From the cell containing the given text, extract its center point as [x, y] coordinate. 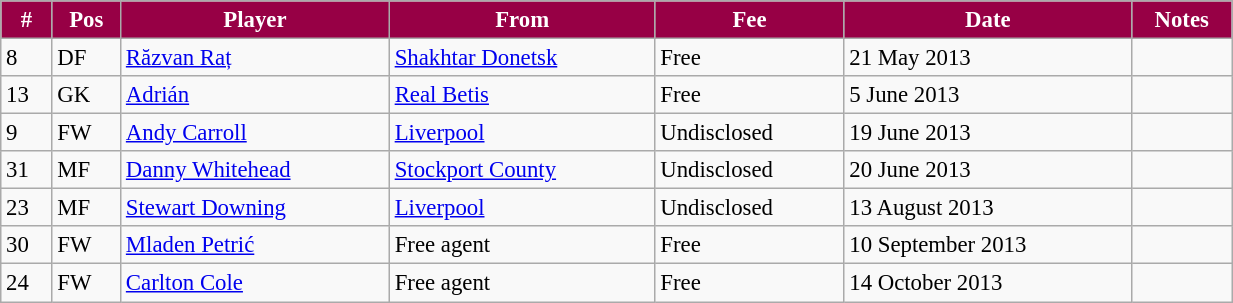
30 [26, 245]
Stewart Downing [256, 208]
Player [256, 20]
Fee [750, 20]
21 May 2013 [988, 58]
Mladen Petrić [256, 245]
8 [26, 58]
14 October 2013 [988, 283]
Andy Carroll [256, 133]
# [26, 20]
10 September 2013 [988, 245]
Real Betis [522, 95]
31 [26, 170]
Notes [1182, 20]
Date [988, 20]
13 [26, 95]
GK [86, 95]
Adrián [256, 95]
Carlton Cole [256, 283]
Răzvan Raț [256, 58]
20 June 2013 [988, 170]
Danny Whitehead [256, 170]
19 June 2013 [988, 133]
Shakhtar Donetsk [522, 58]
9 [26, 133]
5 June 2013 [988, 95]
From [522, 20]
24 [26, 283]
Pos [86, 20]
13 August 2013 [988, 208]
DF [86, 58]
Stockport County [522, 170]
23 [26, 208]
